Return (X, Y) of the center of cell containing provided text 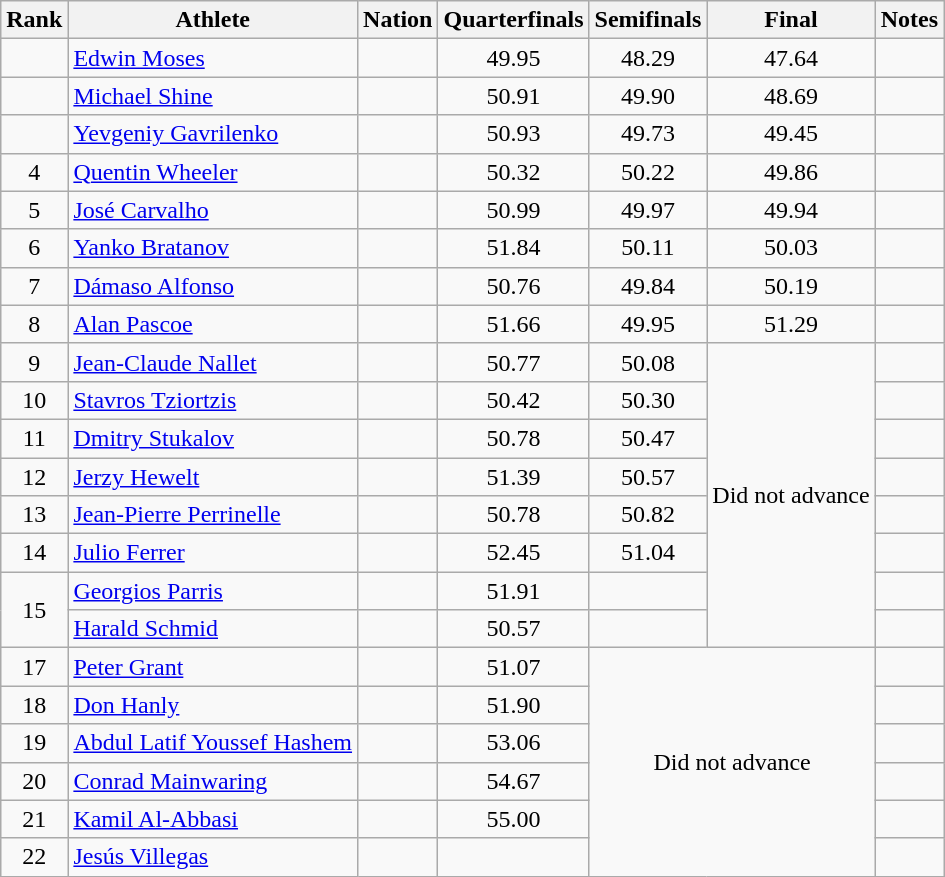
Athlete (213, 20)
Final (791, 20)
Quentin Wheeler (213, 172)
Dmitry Stukalov (213, 438)
Semifinals (648, 20)
Jean-Claude Nallet (213, 362)
Stavros Tziortzis (213, 400)
13 (34, 515)
50.82 (648, 515)
50.22 (648, 172)
Julio Ferrer (213, 553)
51.07 (514, 667)
10 (34, 400)
Yanko Bratanov (213, 248)
50.76 (514, 286)
6 (34, 248)
48.29 (648, 58)
20 (34, 781)
49.97 (648, 210)
Dámaso Alfonso (213, 286)
12 (34, 477)
14 (34, 553)
Edwin Moses (213, 58)
Georgios Parris (213, 591)
55.00 (514, 819)
Nation (398, 20)
Peter Grant (213, 667)
José Carvalho (213, 210)
Yevgeniy Gavrilenko (213, 134)
50.93 (514, 134)
51.91 (514, 591)
50.19 (791, 286)
50.32 (514, 172)
Alan Pascoe (213, 324)
Notes (909, 20)
51.39 (514, 477)
50.03 (791, 248)
50.47 (648, 438)
Rank (34, 20)
22 (34, 857)
Michael Shine (213, 96)
Conrad Mainwaring (213, 781)
51.90 (514, 705)
7 (34, 286)
49.73 (648, 134)
15 (34, 610)
51.29 (791, 324)
Jean-Pierre Perrinelle (213, 515)
54.67 (514, 781)
Harald Schmid (213, 629)
Jesús Villegas (213, 857)
50.99 (514, 210)
5 (34, 210)
48.69 (791, 96)
9 (34, 362)
8 (34, 324)
50.77 (514, 362)
50.08 (648, 362)
Don Hanly (213, 705)
21 (34, 819)
11 (34, 438)
53.06 (514, 743)
17 (34, 667)
51.84 (514, 248)
50.91 (514, 96)
50.42 (514, 400)
49.86 (791, 172)
Jerzy Hewelt (213, 477)
52.45 (514, 553)
19 (34, 743)
47.64 (791, 58)
49.45 (791, 134)
Kamil Al-Abbasi (213, 819)
18 (34, 705)
49.90 (648, 96)
49.84 (648, 286)
Quarterfinals (514, 20)
49.94 (791, 210)
51.66 (514, 324)
4 (34, 172)
Abdul Latif Youssef Hashem (213, 743)
50.30 (648, 400)
51.04 (648, 553)
50.11 (648, 248)
